Pinpoint the cell where the given text exists, returning its [X, Y] midpoint coordinate. 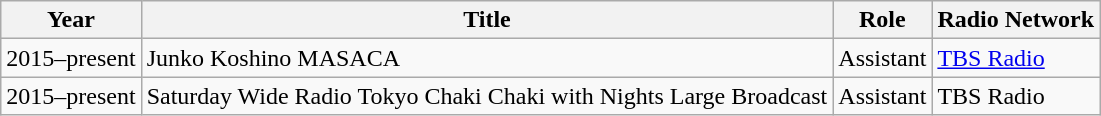
Saturday Wide Radio Tokyo Chaki Chaki with Nights Large Broadcast [487, 96]
Role [882, 20]
Title [487, 20]
Junko Koshino MASACA [487, 58]
Year [71, 20]
Radio Network [1016, 20]
